Scan for the cell matching the given text and deliver its (x, y) coordinate at center. 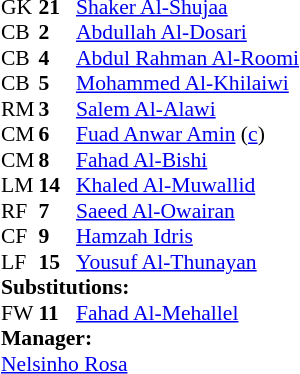
5 (57, 83)
3 (57, 109)
Substitutions: (150, 287)
FW (20, 313)
4 (57, 58)
Khaled Al-Muwallid (188, 185)
RF (20, 211)
8 (57, 160)
Yousuf Al-Thunayan (188, 262)
7 (57, 211)
LF (20, 262)
11 (57, 313)
CF (20, 237)
Saeed Al-Owairan (188, 211)
15 (57, 262)
RM (20, 109)
Abdul Rahman Al-Roomi (188, 58)
Fuad Anwar Amin (c) (188, 135)
2 (57, 33)
Mohammed Al-Khilaiwi (188, 83)
Salem Al-Alawi (188, 109)
LM (20, 185)
Fahad Al-Bishi (188, 160)
14 (57, 185)
Fahad Al-Mehallel (188, 313)
9 (57, 237)
Manager: (150, 339)
6 (57, 135)
Hamzah Idris (188, 237)
Abdullah Al-Dosari (188, 33)
